Determine the [X, Y] coordinate at the center of the cell enclosing the given text.  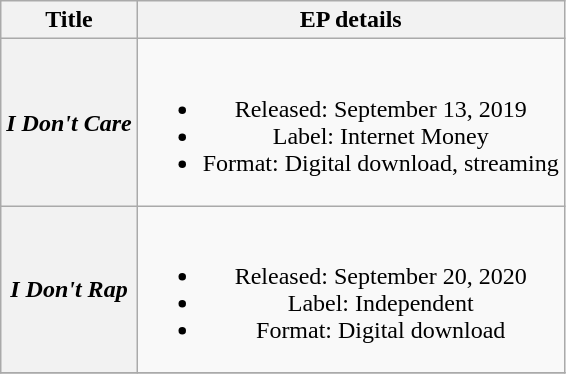
Released: September 20, 2020Label: IndependentFormat: Digital download [350, 290]
I Don't Rap [69, 290]
Title [69, 20]
EP details [350, 20]
Released: September 13, 2019Label: Internet MoneyFormat: Digital download, streaming [350, 122]
I Don't Care [69, 122]
